Capture the cell that displays the provided text and extract its [X, Y] central coordinate. 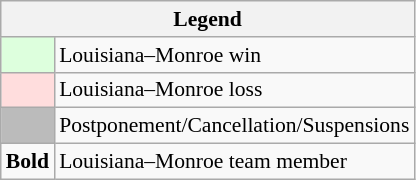
Louisiana–Monroe loss [234, 90]
Louisiana–Monroe win [234, 55]
Louisiana–Monroe team member [234, 162]
Legend [208, 19]
Postponement/Cancellation/Suspensions [234, 126]
Bold [28, 162]
